Detect which cell encompasses the target text, then output its (x, y) center coordinate. 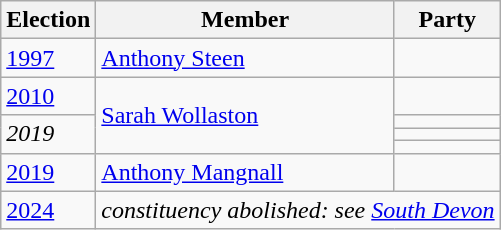
Party (447, 20)
Member (246, 20)
Anthony Steen (246, 58)
Election (48, 20)
2010 (48, 96)
1997 (48, 58)
2024 (48, 210)
constituency abolished: see South Devon (298, 210)
Sarah Wollaston (246, 115)
Anthony Mangnall (246, 172)
